Identify which cell holds the provided text, then report its [x, y] central coordinate. 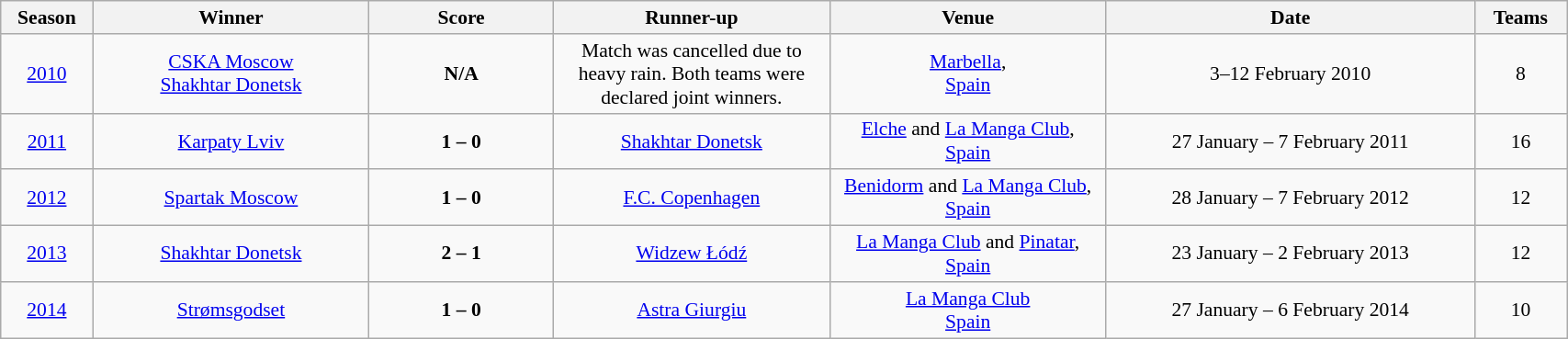
28 January – 7 February 2012 [1290, 198]
La Manga ClubSpain [968, 311]
23 January – 2 February 2013 [1290, 254]
2013 [47, 254]
N/A [461, 73]
Elche and La Manga Club,Spain [968, 141]
Widzew Łódź [691, 254]
Runner-up [691, 17]
2011 [47, 141]
10 [1520, 311]
27 January – 6 February 2014 [1290, 311]
Benidorm and La Manga Club,Spain [968, 198]
3–12 February 2010 [1290, 73]
Marbella,Spain [968, 73]
16 [1520, 141]
2010 [47, 73]
CSKA Moscow Shakhtar Donetsk [231, 73]
Score [461, 17]
Strømsgodset [231, 311]
2014 [47, 311]
27 January – 7 February 2011 [1290, 141]
Date [1290, 17]
Match was cancelled due to heavy rain. Both teams were declared joint winners. [691, 73]
2012 [47, 198]
Venue [968, 17]
La Manga Club and Pinatar,Spain [968, 254]
Spartak Moscow [231, 198]
Astra Giurgiu [691, 311]
Karpaty Lviv [231, 141]
F.C. Copenhagen [691, 198]
2 – 1 [461, 254]
Season [47, 17]
Winner [231, 17]
Teams [1520, 17]
8 [1520, 73]
